Output the (x, y) coordinate of the center of the cell containing the given text.  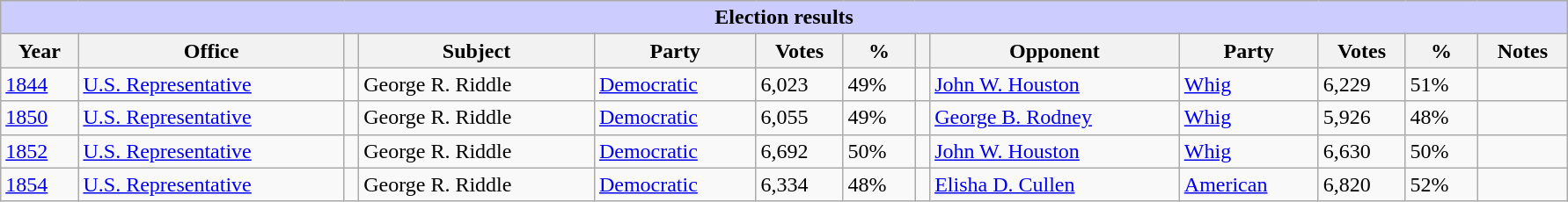
6,820 (1362, 184)
6,055 (799, 118)
Subject (477, 51)
Notes (1522, 51)
Elisha D. Cullen (1055, 184)
6,023 (799, 84)
Office (211, 51)
1854 (40, 184)
6,692 (799, 151)
1852 (40, 151)
American (1249, 184)
52% (1441, 184)
1844 (40, 84)
George B. Rodney (1055, 118)
6,630 (1362, 151)
6,334 (799, 184)
Election results (785, 18)
1850 (40, 118)
51% (1441, 84)
Year (40, 51)
6,229 (1362, 84)
Opponent (1055, 51)
5,926 (1362, 118)
